Locate the cell with the specified text and output its (x, y) center coordinate. 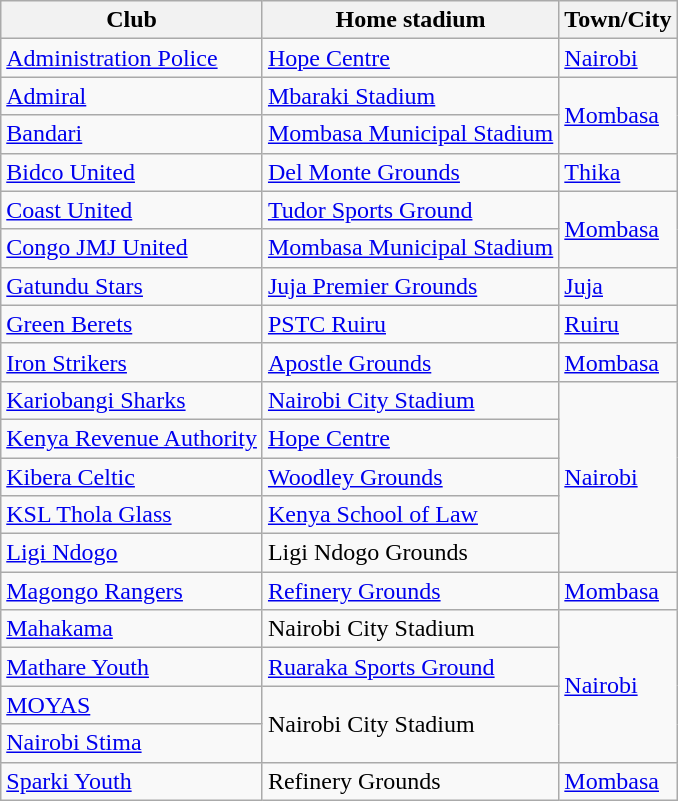
PSTC Ruiru (410, 324)
Woodley Grounds (410, 477)
Congo JMJ United (132, 248)
Gatundu Stars (132, 286)
Kenya Revenue Authority (132, 438)
Coast United (132, 210)
Home stadium (410, 20)
Kibera Celtic (132, 477)
Bandari (132, 134)
Magongo Rangers (132, 591)
Mbaraki Stadium (410, 96)
Kenya School of Law (410, 515)
Thika (618, 172)
Tudor Sports Ground (410, 210)
Ruaraka Sports Ground (410, 667)
Mahakama (132, 629)
Nairobi Stima (132, 743)
MOYAS (132, 705)
Admiral (132, 96)
Ligi Ndogo Grounds (410, 553)
Kariobangi Sharks (132, 400)
KSL Thola Glass (132, 515)
Club (132, 20)
Apostle Grounds (410, 362)
Ruiru (618, 324)
Ligi Ndogo (132, 553)
Administration Police (132, 58)
Iron Strikers (132, 362)
Town/City (618, 20)
Juja Premier Grounds (410, 286)
Green Berets (132, 324)
Mathare Youth (132, 667)
Juja (618, 286)
Sparki Youth (132, 781)
Del Monte Grounds (410, 172)
Bidco United (132, 172)
